Find where the given text appears and provide that cell's center as [X, Y] coordinate. 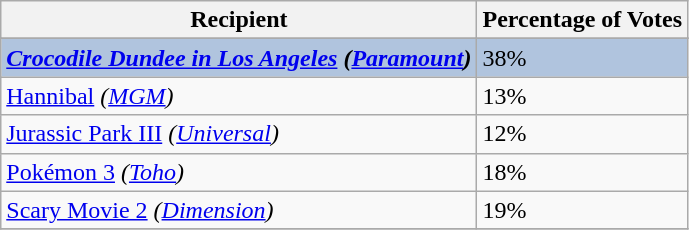
Pokémon 3 (Toho) [239, 172]
18% [582, 172]
Percentage of Votes [582, 20]
38% [582, 58]
Hannibal (MGM) [239, 96]
Crocodile Dundee in Los Angeles (Paramount) [239, 58]
12% [582, 134]
Scary Movie 2 (Dimension) [239, 210]
Jurassic Park III (Universal) [239, 134]
19% [582, 210]
13% [582, 96]
Recipient [239, 20]
